Detect which cell encompasses the target text, then output its [x, y] center coordinate. 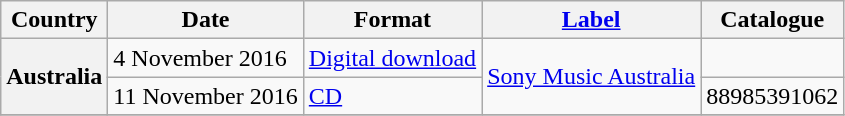
Australia [54, 77]
Date [206, 20]
Country [54, 20]
CD [392, 96]
Format [392, 20]
88985391062 [772, 96]
11 November 2016 [206, 96]
Catalogue [772, 20]
Digital download [392, 58]
4 November 2016 [206, 58]
Sony Music Australia [592, 77]
Label [592, 20]
